Find where the given text appears and provide that cell's center as [x, y] coordinate. 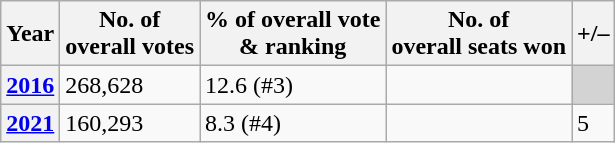
2021 [30, 123]
268,628 [130, 85]
No. ofoverall seats won [479, 34]
Year [30, 34]
12.6 (#3) [293, 85]
8.3 (#4) [293, 123]
2016 [30, 85]
5 [594, 123]
+/– [594, 34]
% of overall vote & ranking [293, 34]
160,293 [130, 123]
No. ofoverall votes [130, 34]
